Output the [x, y] coordinate of the center of the cell containing the given text.  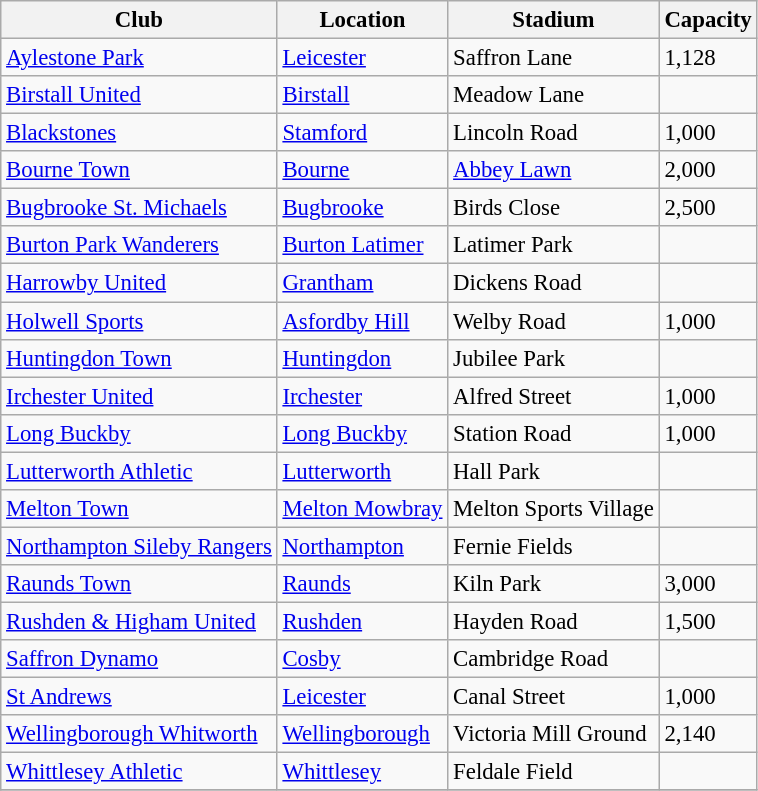
3,000 [708, 584]
Lutterworth [362, 471]
Hall Park [554, 471]
Club [139, 20]
Melton Sports Village [554, 509]
Location [362, 20]
Melton Mowbray [362, 509]
1,500 [708, 621]
Abbey Lawn [554, 170]
Aylestone Park [139, 58]
Whittlesey Athletic [139, 772]
Irchester [362, 396]
Dickens Road [554, 283]
Birstall United [139, 95]
2,140 [708, 734]
Bourne Town [139, 170]
Raunds [362, 584]
Meadow Lane [554, 95]
Bugbrooke [362, 208]
Lutterworth Athletic [139, 471]
Melton Town [139, 509]
Cambridge Road [554, 659]
Rushden [362, 621]
Northampton [362, 546]
Fernie Fields [554, 546]
Hayden Road [554, 621]
Welby Road [554, 321]
Huntingdon Town [139, 358]
Jubilee Park [554, 358]
Holwell Sports [139, 321]
Northampton Sileby Rangers [139, 546]
Cosby [362, 659]
Wellingborough [362, 734]
Saffron Dynamo [139, 659]
Lincoln Road [554, 133]
Raunds Town [139, 584]
Huntingdon [362, 358]
Grantham [362, 283]
Wellingborough Whitworth [139, 734]
Burton Latimer [362, 245]
Feldale Field [554, 772]
Rushden & Higham United [139, 621]
2,500 [708, 208]
Stamford [362, 133]
Saffron Lane [554, 58]
Birstall [362, 95]
Asfordby Hill [362, 321]
Station Road [554, 433]
Canal Street [554, 697]
1,128 [708, 58]
Alfred Street [554, 396]
Bugbrooke St. Michaels [139, 208]
Bourne [362, 170]
2,000 [708, 170]
Victoria Mill Ground [554, 734]
Capacity [708, 20]
Latimer Park [554, 245]
Stadium [554, 20]
Burton Park Wanderers [139, 245]
Blackstones [139, 133]
Harrowby United [139, 283]
St Andrews [139, 697]
Irchester United [139, 396]
Birds Close [554, 208]
Kiln Park [554, 584]
Whittlesey [362, 772]
